Return [X, Y] of the center of cell containing provided text 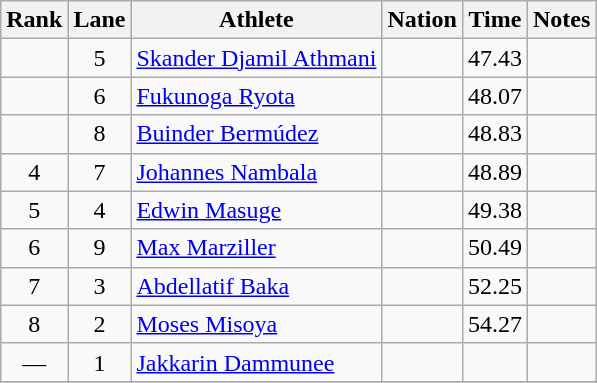
Buinder Bermúdez [256, 134]
Max Marziller [256, 248]
Johannes Nambala [256, 172]
49.38 [494, 210]
2 [100, 324]
48.83 [494, 134]
52.25 [494, 286]
Edwin Masuge [256, 210]
Notes [561, 20]
Nation [422, 20]
48.89 [494, 172]
Fukunoga Ryota [256, 96]
Moses Misoya [256, 324]
50.49 [494, 248]
Rank [34, 20]
Time [494, 20]
54.27 [494, 324]
Abdellatif Baka [256, 286]
Skander Djamil Athmani [256, 58]
48.07 [494, 96]
9 [100, 248]
Lane [100, 20]
47.43 [494, 58]
Jakkarin Dammunee [256, 362]
1 [100, 362]
— [34, 362]
Athlete [256, 20]
3 [100, 286]
